Determine the (x, y) coordinate at the center of the cell enclosing the given text.  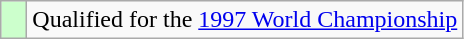
Qualified for the 1997 World Championship (245, 20)
